Provide the (x, y) coordinate of the cell's center where the given text is located.  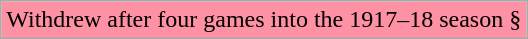
Withdrew after four games into the 1917–18 season § (264, 20)
